Scan for the cell matching the given text and deliver its [X, Y] coordinate at center. 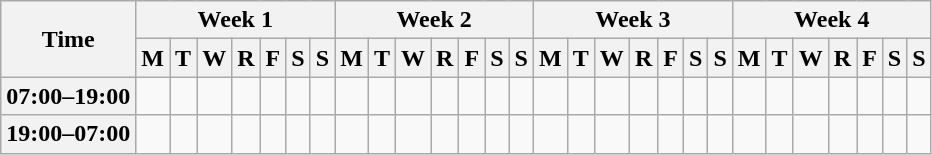
19:00–07:00 [68, 134]
Time [68, 39]
Week 1 [236, 20]
Week 3 [632, 20]
Week 4 [832, 20]
Week 2 [434, 20]
07:00–19:00 [68, 96]
